Pinpoint the cell where the given text exists, returning its [x, y] midpoint coordinate. 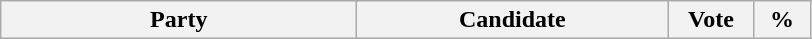
Candidate [512, 20]
% [782, 20]
Vote [711, 20]
Party [179, 20]
